Provide the [x, y] coordinate of the cell's center where the given text is located.  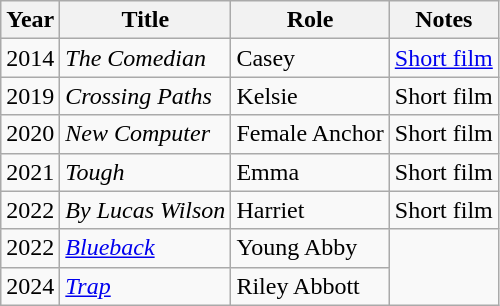
2020 [30, 134]
Blueback [146, 248]
Riley Abbott [310, 286]
Emma [310, 172]
Crossing Paths [146, 96]
Female Anchor [310, 134]
The Comedian [146, 58]
Role [310, 20]
2021 [30, 172]
By Lucas Wilson [146, 210]
2014 [30, 58]
Title [146, 20]
2019 [30, 96]
Trap [146, 286]
Kelsie [310, 96]
2024 [30, 286]
Notes [444, 20]
Year [30, 20]
Harriet [310, 210]
Tough [146, 172]
New Computer [146, 134]
Young Abby [310, 248]
Casey [310, 58]
